Detect which cell encompasses the target text, then output its (X, Y) center coordinate. 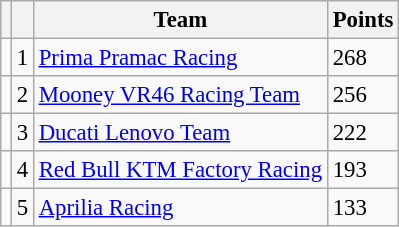
Points (362, 20)
Team (180, 20)
222 (362, 133)
Red Bull KTM Factory Racing (180, 170)
268 (362, 58)
133 (362, 208)
256 (362, 95)
3 (22, 133)
1 (22, 58)
Ducati Lenovo Team (180, 133)
193 (362, 170)
Prima Pramac Racing (180, 58)
2 (22, 95)
Aprilia Racing (180, 208)
5 (22, 208)
Mooney VR46 Racing Team (180, 95)
4 (22, 170)
